For the text-containing cell, return its midpoint in (X, Y) coordinate format. 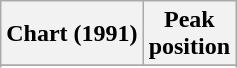
Chart (1991) (72, 34)
Peakposition (189, 34)
